Output the [X, Y] coordinate of the center of the cell containing the given text.  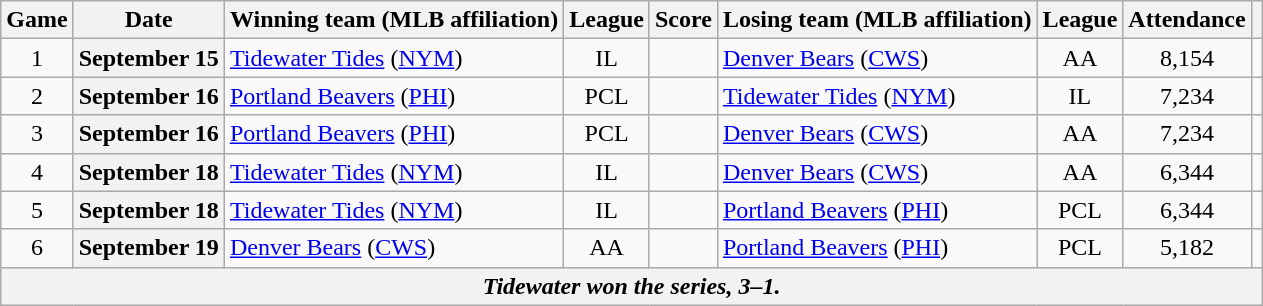
1 [37, 58]
3 [37, 134]
8,154 [1187, 58]
September 19 [148, 248]
September 15 [148, 58]
5,182 [1187, 248]
Winning team (MLB affiliation) [394, 20]
5 [37, 210]
Score [683, 20]
2 [37, 96]
6 [37, 248]
Tidewater won the series, 3–1. [632, 286]
Game [37, 20]
Date [148, 20]
Losing team (MLB affiliation) [877, 20]
4 [37, 172]
Attendance [1187, 20]
